From the cell containing the given text, extract its center point as [x, y] coordinate. 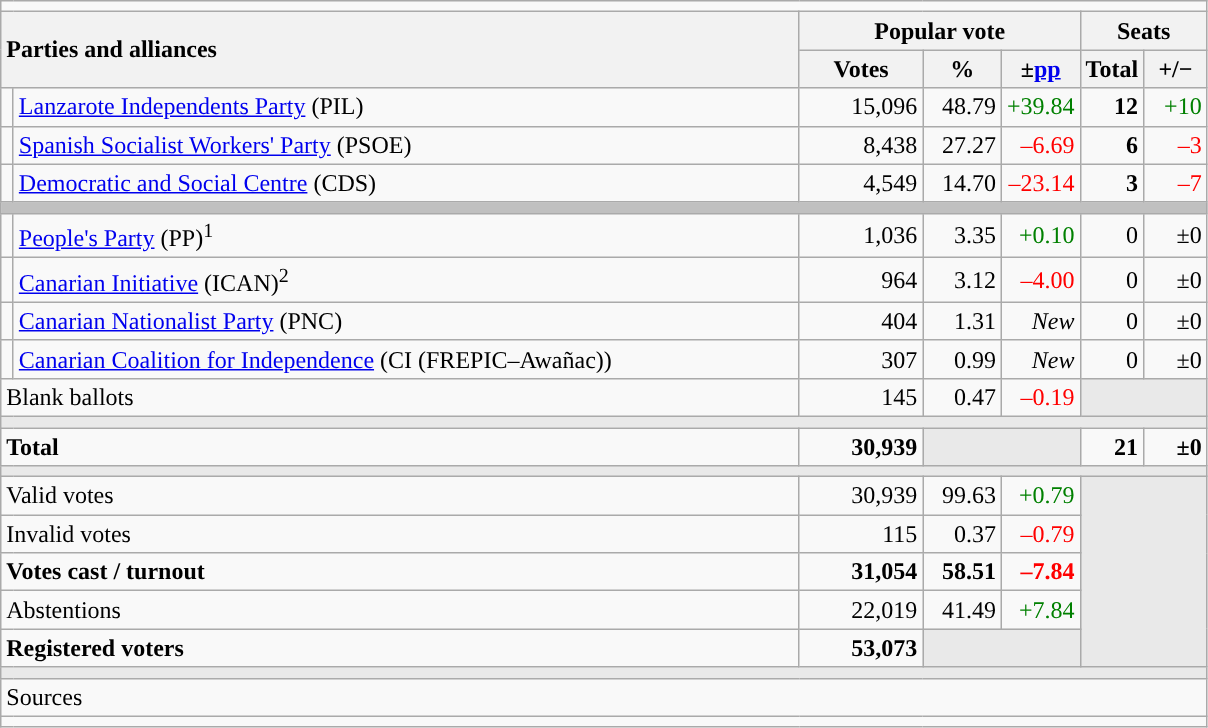
Popular vote [940, 31]
–7.84 [1040, 572]
People's Party (PP)1 [406, 236]
3.35 [962, 236]
Sources [604, 697]
–23.14 [1040, 183]
–0.19 [1040, 397]
4,549 [861, 183]
Parties and alliances [400, 50]
964 [861, 280]
Abstentions [400, 610]
–7 [1176, 183]
Seats [1144, 31]
Blank ballots [400, 397]
0.99 [962, 359]
Votes [861, 69]
31,054 [861, 572]
53,073 [861, 648]
22,019 [861, 610]
Invalid votes [400, 534]
1,036 [861, 236]
+7.84 [1040, 610]
6 [1112, 145]
27.27 [962, 145]
Canarian Nationalist Party (PNC) [406, 321]
404 [861, 321]
145 [861, 397]
Canarian Coalition for Independence (CI (FREPIC–Awañac)) [406, 359]
0.37 [962, 534]
15,096 [861, 107]
99.63 [962, 496]
48.79 [962, 107]
Democratic and Social Centre (CDS) [406, 183]
+10 [1176, 107]
Spanish Socialist Workers' Party (PSOE) [406, 145]
–3 [1176, 145]
307 [861, 359]
+39.84 [1040, 107]
–0.79 [1040, 534]
1.31 [962, 321]
14.70 [962, 183]
3 [1112, 183]
Lanzarote Independents Party (PIL) [406, 107]
+0.10 [1040, 236]
Registered voters [400, 648]
–6.69 [1040, 145]
% [962, 69]
–4.00 [1040, 280]
21 [1112, 447]
8,438 [861, 145]
+/− [1176, 69]
12 [1112, 107]
Votes cast / turnout [400, 572]
58.51 [962, 572]
±pp [1040, 69]
0.47 [962, 397]
+0.79 [1040, 496]
3.12 [962, 280]
115 [861, 534]
41.49 [962, 610]
Canarian Initiative (ICAN)2 [406, 280]
Valid votes [400, 496]
